Output the [x, y] coordinate of the center of the cell containing the given text.  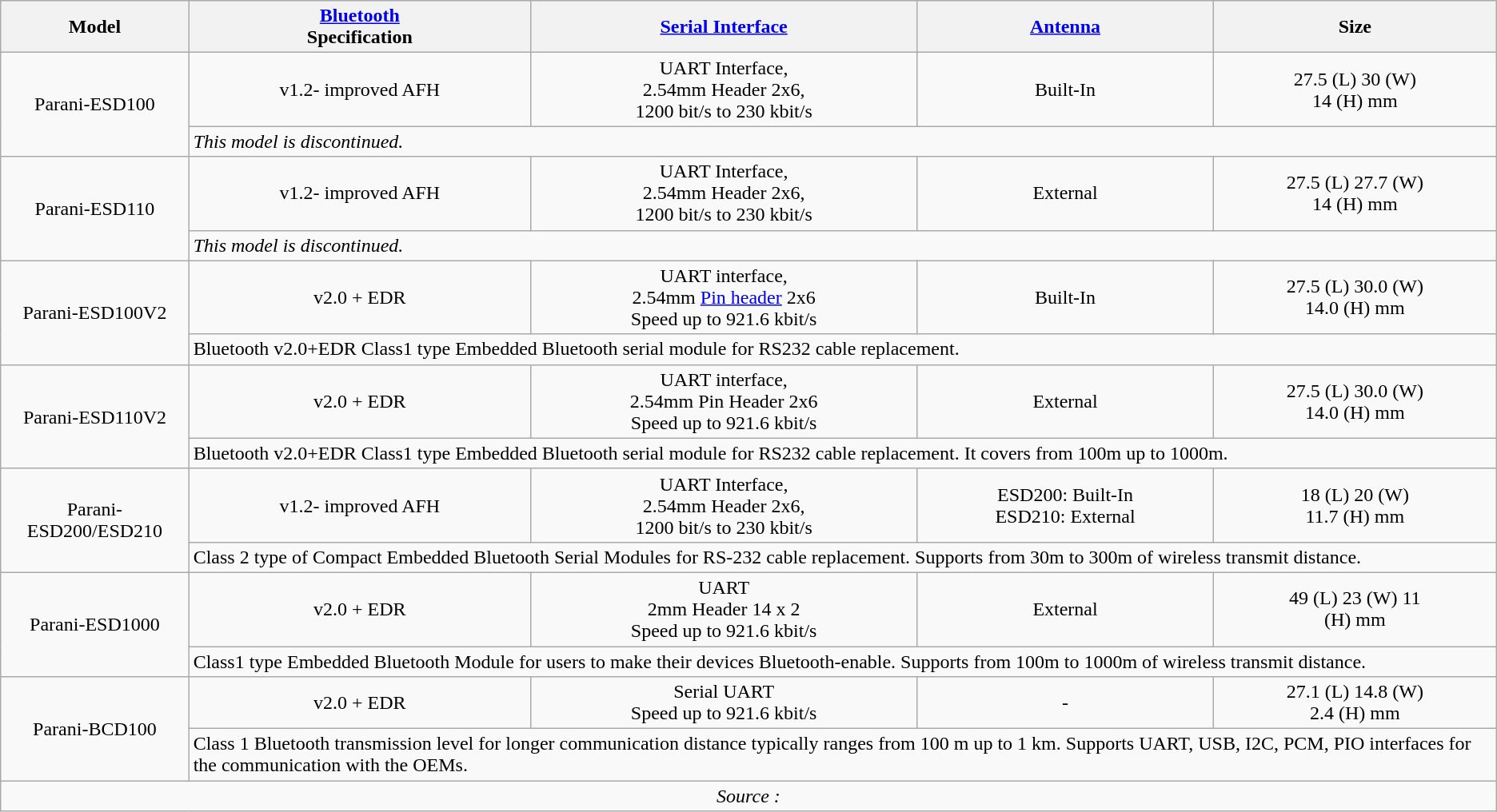
18 (L) 20 (W) 11.7 (H) mm [1355, 505]
Parani-ESD200/ESD210 [94, 520]
Model [94, 27]
ESD200: Built-In ESD210: External [1065, 505]
- [1065, 703]
Parani-BCD100 [94, 729]
Parani-ESD1000 [94, 624]
UART interface, 2.54mm Pin header 2x6 Speed up to 921.6 kbit/s [725, 297]
Parani-ESD100 [94, 105]
UART interface, 2.54mm Pin Header 2x6 Speed up to 921.6 kbit/s [725, 401]
Class 2 type of Compact Embedded Bluetooth Serial Modules for RS-232 cable replacement. Supports from 30m to 300m of wireless transmit distance. [843, 557]
Bluetooth v2.0+EDR Class1 type Embedded Bluetooth serial module for RS232 cable replacement. [843, 349]
Antenna [1065, 27]
27.1 (L) 14.8 (W) 2.4 (H) mm [1355, 703]
Parani-ESD110 [94, 209]
27.5 (L) 30 (W) 14 (H) mm [1355, 90]
Serial Interface [725, 27]
Parani-ESD100V2 [94, 312]
Bluetooth Specification [360, 27]
Parani-ESD110V2 [94, 416]
Size [1355, 27]
Bluetooth v2.0+EDR Class1 type Embedded Bluetooth serial module for RS232 cable replacement. It covers from 100m up to 1000m. [843, 453]
Source : [748, 796]
Class1 type Embedded Bluetooth Module for users to make their devices Bluetooth-enable. Supports from 100m to 1000m of wireless transmit distance. [843, 661]
UART 2mm Header 14 x 2 Speed up to 921.6 kbit/s [725, 609]
49 (L) 23 (W) 11 (H) mm [1355, 609]
Serial UART Speed up to 921.6 kbit/s [725, 703]
27.5 (L) 27.7 (W) 14 (H) mm [1355, 193]
